Output the [x, y] coordinate of the center of the cell containing the given text.  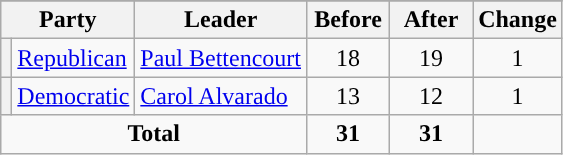
After [432, 20]
Leader [221, 20]
13 [348, 96]
Republican [74, 58]
Change [518, 20]
Carol Alvarado [221, 96]
Before [348, 20]
Paul Bettencourt [221, 58]
Democratic [74, 96]
Party [68, 20]
18 [348, 58]
12 [432, 96]
19 [432, 58]
Total [154, 134]
